Find where the given text appears and provide that cell's center as [x, y] coordinate. 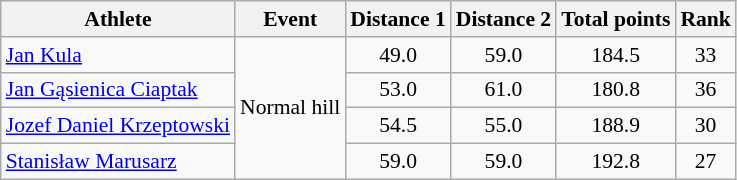
Distance 2 [504, 19]
Event [290, 19]
Total points [616, 19]
Normal hill [290, 108]
27 [706, 162]
188.9 [616, 126]
54.5 [398, 126]
61.0 [504, 90]
Stanisław Marusarz [118, 162]
Distance 1 [398, 19]
Rank [706, 19]
30 [706, 126]
53.0 [398, 90]
Jozef Daniel Krzeptowski [118, 126]
Athlete [118, 19]
36 [706, 90]
184.5 [616, 55]
55.0 [504, 126]
Jan Kula [118, 55]
Jan Gąsienica Ciaptak [118, 90]
33 [706, 55]
192.8 [616, 162]
49.0 [398, 55]
180.8 [616, 90]
